Capture the cell that displays the provided text and extract its [X, Y] central coordinate. 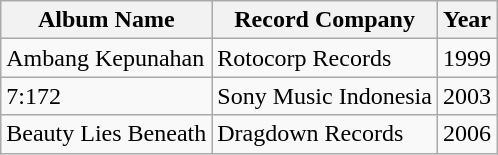
2003 [466, 96]
Beauty Lies Beneath [106, 134]
Year [466, 20]
1999 [466, 58]
Rotocorp Records [325, 58]
2006 [466, 134]
Album Name [106, 20]
Ambang Kepunahan [106, 58]
Dragdown Records [325, 134]
Sony Music Indonesia [325, 96]
Record Company [325, 20]
7:172 [106, 96]
